Extract the (X, Y) coordinate from the center of the cell holding the provided text.  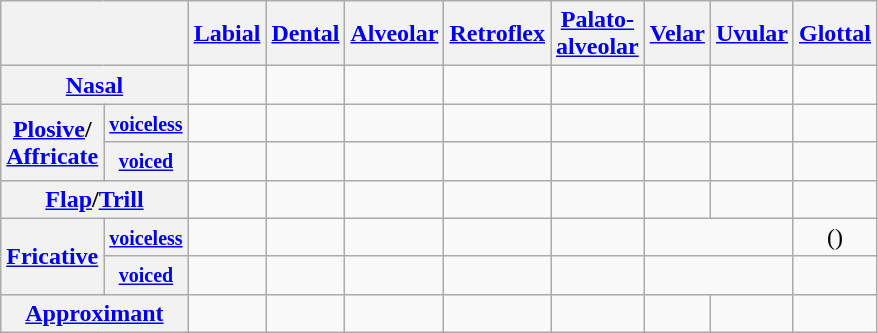
Approximant (94, 313)
Dental (306, 34)
Flap/Trill (94, 199)
Glottal (834, 34)
Palato-alveolar (598, 34)
Labial (227, 34)
Velar (677, 34)
Uvular (752, 34)
Retroflex (498, 34)
Plosive/Affricate (52, 142)
Alveolar (394, 34)
Fricative (52, 256)
Nasal (94, 85)
() (834, 237)
